Identify which cell holds the provided text, then report its [X, Y] central coordinate. 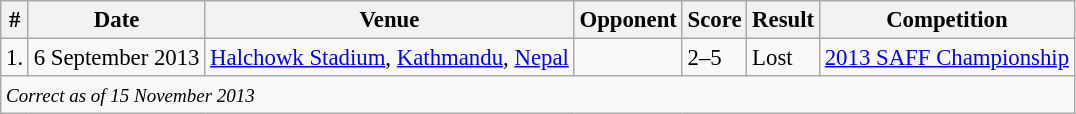
Lost [784, 58]
1. [15, 58]
Venue [390, 20]
6 September 2013 [116, 58]
2013 SAFF Championship [946, 58]
Score [714, 20]
Correct as of 15 November 2013 [538, 95]
Opponent [628, 20]
Result [784, 20]
# [15, 20]
2–5 [714, 58]
Halchowk Stadium, Kathmandu, Nepal [390, 58]
Competition [946, 20]
Date [116, 20]
